Find where the given text appears and provide that cell's center as [x, y] coordinate. 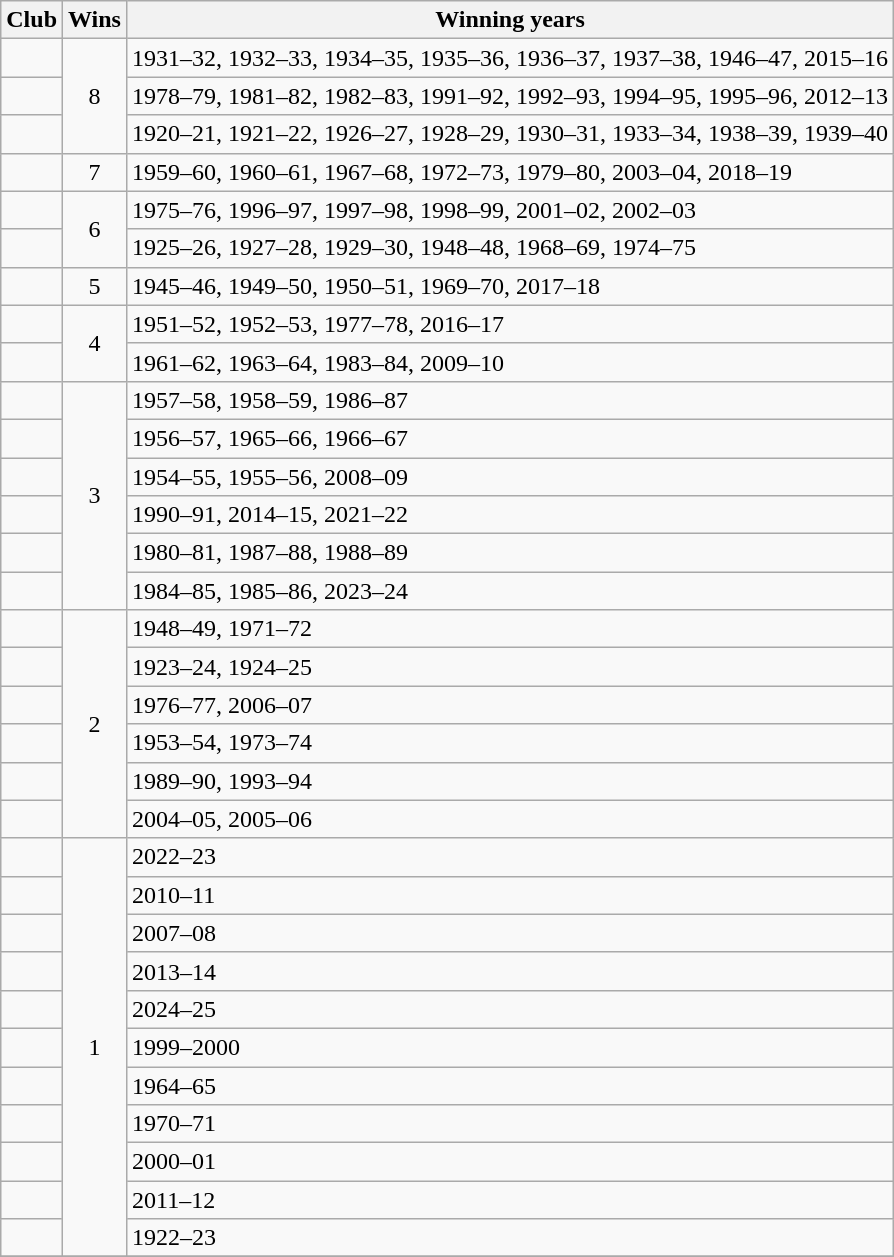
1980–81, 1987–88, 1988–89 [510, 553]
1957–58, 1958–59, 1986–87 [510, 400]
1948–49, 1971–72 [510, 629]
Winning years [510, 20]
1975–76, 1996–97, 1997–98, 1998–99, 2001–02, 2002–03 [510, 210]
2024–25 [510, 1009]
6 [95, 229]
2010–11 [510, 895]
1976–77, 2006–07 [510, 705]
1 [95, 1048]
Wins [95, 20]
1956–57, 1965–66, 1966–67 [510, 438]
1984–85, 1985–86, 2023–24 [510, 591]
2 [95, 724]
1945–46, 1949–50, 1950–51, 1969–70, 2017–18 [510, 286]
1931–32, 1932–33, 1934–35, 1935–36, 1936–37, 1937–38, 1946–47, 2015–16 [510, 58]
5 [95, 286]
1920–21, 1921–22, 1926–27, 1928–29, 1930–31, 1933–34, 1938–39, 1939–40 [510, 134]
4 [95, 343]
1964–65 [510, 1085]
1925–26, 1927–28, 1929–30, 1948–48, 1968–69, 1974–75 [510, 248]
1951–52, 1952–53, 1977–78, 2016–17 [510, 324]
1970–71 [510, 1124]
1954–55, 1955–56, 2008–09 [510, 477]
2004–05, 2005–06 [510, 819]
2000–01 [510, 1162]
1923–24, 1924–25 [510, 667]
2007–08 [510, 933]
1989–90, 1993–94 [510, 781]
1999–2000 [510, 1047]
1990–91, 2014–15, 2021–22 [510, 515]
2011–12 [510, 1200]
1961–62, 1963–64, 1983–84, 2009–10 [510, 362]
2013–14 [510, 971]
1953–54, 1973–74 [510, 743]
2022–23 [510, 857]
Club [32, 20]
1959–60, 1960–61, 1967–68, 1972–73, 1979–80, 2003–04, 2018–19 [510, 172]
3 [95, 495]
7 [95, 172]
1978–79, 1981–82, 1982–83, 1991–92, 1992–93, 1994–95, 1995–96, 2012–13 [510, 96]
1922–23 [510, 1238]
8 [95, 96]
